Output the (x, y) coordinate of the center of the cell containing the given text.  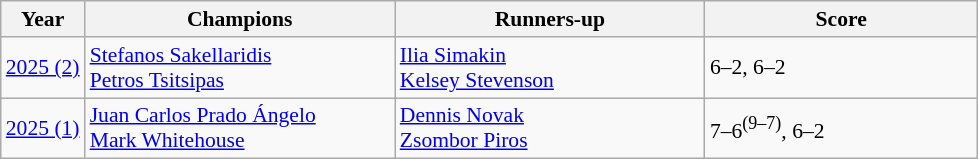
2025 (1) (43, 128)
6–2, 6–2 (842, 68)
Champions (240, 19)
Year (43, 19)
Score (842, 19)
2025 (2) (43, 68)
Juan Carlos Prado Ángelo Mark Whitehouse (240, 128)
Stefanos Sakellaridis Petros Tsitsipas (240, 68)
Dennis Novak Zsombor Piros (550, 128)
Ilia Simakin Kelsey Stevenson (550, 68)
7–6(9–7), 6–2 (842, 128)
Runners-up (550, 19)
